Scan for the cell matching the given text and deliver its (X, Y) coordinate at center. 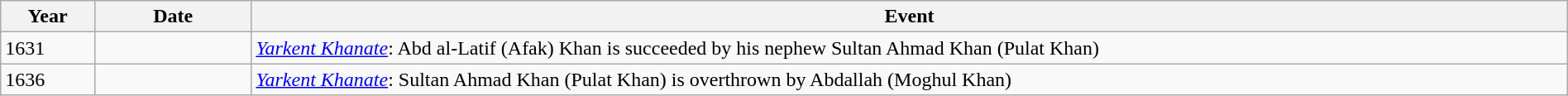
Yarkent Khanate: Sultan Ahmad Khan (Pulat Khan) is overthrown by Abdallah (Moghul Khan) (910, 79)
Date (172, 17)
Year (48, 17)
Yarkent Khanate: Abd al-Latif (Afak) Khan is succeeded by his nephew Sultan Ahmad Khan (Pulat Khan) (910, 48)
1631 (48, 48)
1636 (48, 79)
Event (910, 17)
